Scan for the cell matching the given text and deliver its [x, y] coordinate at center. 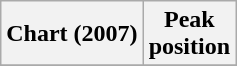
Peakposition [189, 34]
Chart (2007) [72, 34]
